Capture the cell that displays the provided text and extract its (X, Y) central coordinate. 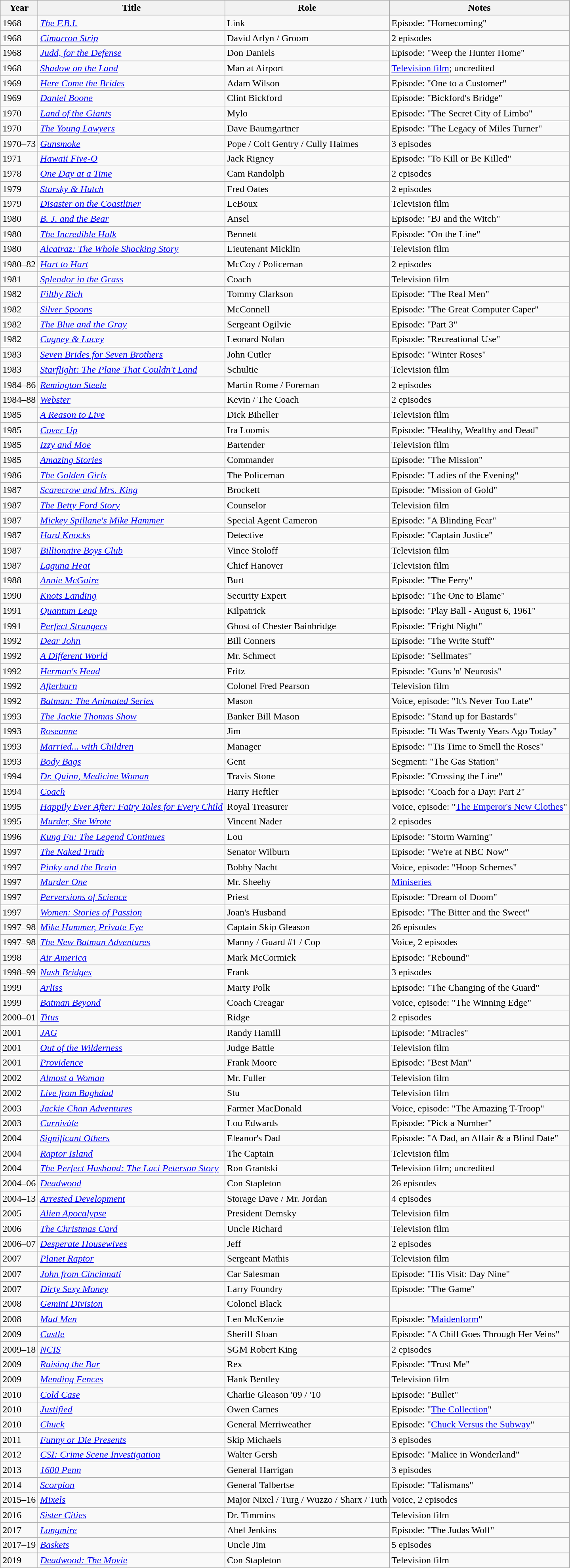
Episode: "We're at NBC Now" (479, 852)
Episode: "The Secret City of Limbo" (479, 113)
Episode: "Weep the Hunter Home" (479, 53)
1984–88 (19, 400)
1986 (19, 475)
2006–07 (19, 1244)
Manager (307, 746)
Manny / Guard #1 / Cop (307, 942)
Year (19, 8)
Billionaire Boys Club (132, 550)
Afterburn (132, 686)
2015–16 (19, 1500)
Cover Up (132, 430)
Episode: "Winter Roses" (479, 354)
Counselor (307, 505)
John Cutler (307, 354)
Perversions of Science (132, 897)
Gemini Division (132, 1304)
Fred Oates (307, 189)
Bill Conners (307, 641)
Nash Bridges (132, 972)
The Betty Ford Story (132, 505)
Cimarron Strip (132, 38)
Titus (132, 1018)
Castle (132, 1334)
A Reason to Live (132, 415)
Stu (307, 1093)
2013 (19, 1470)
Episode: "Best Man" (479, 1063)
Ridge (307, 1018)
Episode: "The Write Stuff" (479, 641)
Bennett (307, 234)
Frank (307, 972)
Banker Bill Mason (307, 716)
Arliss (132, 988)
Episode: "The One to Blame" (479, 596)
Here Come the Brides (132, 83)
1998 (19, 957)
Ghost of Chester Bainbridge (307, 626)
Episode: "A Chill Goes Through Her Veins" (479, 1334)
Daniel Boone (132, 98)
Episode: "The Changing of the Guard" (479, 988)
Episode: "Bullet" (479, 1394)
Ron Grantski (307, 1168)
Deadwood: The Movie (132, 1560)
Uncle Richard (307, 1229)
Chuck (132, 1425)
Episode: "Maidenform" (479, 1319)
The Incredible Hulk (132, 234)
Episode: "Fright Night" (479, 626)
Special Agent Cameron (307, 520)
Episode: "The Collection" (479, 1410)
Kung Fu: The Legend Continues (132, 837)
Storage Dave / Mr. Jordan (307, 1199)
Desperate Housewives (132, 1244)
Roseanne (132, 731)
Episode: "Guns 'n' Neurosis" (479, 671)
Planet Raptor (132, 1259)
General Harrigan (307, 1470)
Lieutenant Micklin (307, 249)
Dave Baumgartner (307, 128)
Larry Foundry (307, 1289)
Farmer MacDonald (307, 1108)
Miniseries (479, 882)
Kevin / The Coach (307, 400)
Role (307, 8)
Joan's Husband (307, 912)
Episode: "Stand up for Bastards" (479, 716)
Alcatraz: The Whole Shocking Story (132, 249)
Episode: "Ladies of the Evening" (479, 475)
Voice, episode: "It's Never Too Late" (479, 701)
Voice, episode: "Hoop Schemes" (479, 867)
Sister Cities (132, 1515)
The Captain (307, 1153)
The Jackie Thomas Show (132, 716)
David Arlyn / Groom (307, 38)
Dr. Timmins (307, 1515)
Webster (132, 400)
Kilpatrick (307, 611)
Dear John (132, 641)
Mark McCormick (307, 957)
Judd, for the Defense (132, 53)
Episode: "Part 3" (479, 324)
Mr. Sheehy (307, 882)
2017 (19, 1530)
Episode: "BJ and the Witch" (479, 219)
Segment: "The Gas Station" (479, 761)
Starsky & Hutch (132, 189)
1990 (19, 596)
1970–73 (19, 143)
Episode: "Talismans" (479, 1485)
Episode: "Chuck Versus the Subway" (479, 1425)
Episode: "Recreational Use" (479, 339)
Episode: "The Legacy of Miles Turner" (479, 128)
Eleanor's Dad (307, 1138)
Leonard Nolan (307, 339)
Sheriff Sloan (307, 1334)
John from Cincinnati (132, 1274)
1996 (19, 837)
5 episodes (479, 1545)
Episode: "'Tis Time to Smell the Roses" (479, 746)
Deadwood (132, 1184)
Jeff (307, 1244)
Dr. Quinn, Medicine Woman (132, 776)
Baskets (132, 1545)
Episode: "To Kill or Be Killed" (479, 158)
Episode: "Crossing the Line" (479, 776)
Scarecrow and Mrs. King (132, 490)
Filthy Rich (132, 294)
NCIS (132, 1349)
McCoy / Policeman (307, 264)
Starflight: The Plane That Couldn't Land (132, 369)
Significant Others (132, 1138)
Seven Brides for Seven Brothers (132, 354)
Air America (132, 957)
Episode: "The Great Computer Caper" (479, 309)
Judge Battle (307, 1048)
One Day at a Time (132, 173)
2006 (19, 1229)
Remington Steele (132, 384)
Title (132, 8)
1980–82 (19, 264)
Link (307, 23)
Murder One (132, 882)
Owen Carnes (307, 1410)
Mad Men (132, 1319)
1998–99 (19, 972)
Colonel Fred Pearson (307, 686)
Herman's Head (132, 671)
Episode: "Captain Justice" (479, 535)
Martin Rome / Foreman (307, 384)
Ansel (307, 219)
Bobby Nacht (307, 867)
Mr. Fuller (307, 1078)
Happily Ever After: Fairy Tales for Every Child (132, 807)
Colonel Black (307, 1304)
Mike Hammer, Private Eye (132, 927)
2017–19 (19, 1545)
Notes (479, 8)
Randy Hamill (307, 1033)
Episode: "Healthy, Wealthy and Dead" (479, 430)
Sergeant Ogilvie (307, 324)
Jack Rigney (307, 158)
Vincent Nader (307, 822)
Len McKenzie (307, 1319)
2014 (19, 1485)
Episode: "Trust Me" (479, 1364)
Man at Airport (307, 68)
Silver Spoons (132, 309)
Shadow on the Land (132, 68)
Dirty Sexy Money (132, 1289)
2011 (19, 1440)
Voice, episode: "The Emperor's New Clothes" (479, 807)
Jackie Chan Adventures (132, 1108)
B. J. and the Bear (132, 219)
Cam Randolph (307, 173)
Episode: "It Was Twenty Years Ago Today" (479, 731)
Episode: "Mission of Gold" (479, 490)
Mylo (307, 113)
Married... with Children (132, 746)
Episode: "The Judas Wolf" (479, 1530)
Pinky and the Brain (132, 867)
Batman: The Animated Series (132, 701)
Rex (307, 1364)
Episode: "A Dad, an Affair & a Blind Date" (479, 1138)
Brockett (307, 490)
Harry Heftler (307, 792)
Detective (307, 535)
Pope / Colt Gentry / Cully Haimes (307, 143)
Gunsmoke (132, 143)
Quantum Leap (132, 611)
2016 (19, 1515)
The Blue and the Gray (132, 324)
Episode: "The Ferry" (479, 580)
Vince Stoloff (307, 550)
Royal Treasurer (307, 807)
Hank Bentley (307, 1379)
Sergeant Mathis (307, 1259)
General Talbertse (307, 1485)
Episode: "Homecoming" (479, 23)
1971 (19, 158)
Uncle Jim (307, 1545)
2004–06 (19, 1184)
The Golden Girls (132, 475)
Priest (307, 897)
Episode: "The Bitter and the Sweet" (479, 912)
Scorpion (132, 1485)
1978 (19, 173)
Burt (307, 580)
Walter Gersh (307, 1455)
Frank Moore (307, 1063)
1600 Penn (132, 1470)
1988 (19, 580)
Alien Apocalypse (132, 1214)
Longmire (132, 1530)
Abel Jenkins (307, 1530)
Episode: "Bickford's Bridge" (479, 98)
The Christmas Card (132, 1229)
Voice, episode: "The Amazing T-Troop" (479, 1108)
Adam Wilson (307, 83)
2005 (19, 1214)
2004–13 (19, 1199)
The Young Lawyers (132, 128)
Murder, She Wrote (132, 822)
Mixels (132, 1500)
Justified (132, 1410)
Episode: "Coach for a Day: Part 2" (479, 792)
CSI: Crime Scene Investigation (132, 1455)
2012 (19, 1455)
SGM Robert King (307, 1349)
The New Batman Adventures (132, 942)
Travis Stone (307, 776)
Cagney & Lacey (132, 339)
Knots Landing (132, 596)
A Different World (132, 656)
The Naked Truth (132, 852)
JAG (132, 1033)
Episode: "Miracles" (479, 1033)
Almost a Woman (132, 1078)
Disaster on the Coastliner (132, 204)
Episode: "Dream of Doom" (479, 897)
Schultie (307, 369)
Dick Biheller (307, 415)
Episode: "Rebound" (479, 957)
Tommy Clarkson (307, 294)
Gent (307, 761)
Hard Knocks (132, 535)
Clint Bickford (307, 98)
Raising the Bar (132, 1364)
Security Expert (307, 596)
Carnivàle (132, 1123)
Mending Fences (132, 1379)
The Perfect Husband: The Laci Peterson Story (132, 1168)
Bartender (307, 445)
McConnell (307, 309)
Episode: "Storm Warning" (479, 837)
Laguna Heat (132, 565)
Episode: "The Real Men" (479, 294)
Providence (132, 1063)
Perfect Strangers (132, 626)
Fritz (307, 671)
Hart to Hart (132, 264)
Charlie Gleason '09 / '10 (307, 1394)
Episode: "Pick a Number" (479, 1123)
Mr. Schmect (307, 656)
Land of the Giants (132, 113)
Episode: "The Mission" (479, 460)
Out of the Wilderness (132, 1048)
Mickey Spillane's Mike Hammer (132, 520)
Izzy and Moe (132, 445)
2009–18 (19, 1349)
Arrested Development (132, 1199)
Car Salesman (307, 1274)
Jim (307, 731)
Commander (307, 460)
Skip Michaels (307, 1440)
Annie McGuire (132, 580)
Don Daniels (307, 53)
1984–86 (19, 384)
Episode: "A Blinding Fear" (479, 520)
Batman Beyond (132, 1003)
Body Bags (132, 761)
LeBoux (307, 204)
The F.B.I. (132, 23)
Splendor in the Grass (132, 279)
Major Nixel / Turg / Wuzzo / Sharx / Tuth (307, 1500)
Episode: "Play Ball - August 6, 1961" (479, 611)
Raptor Island (132, 1153)
Cold Case (132, 1394)
2000–01 (19, 1018)
Funny or Die Presents (132, 1440)
Captain Skip Gleason (307, 927)
Coach Creagar (307, 1003)
4 episodes (479, 1199)
Episode: "His Visit: Day Nine" (479, 1274)
Lou Edwards (307, 1123)
Mason (307, 701)
Chief Hanover (307, 565)
2019 (19, 1560)
Episode: "Sellmates" (479, 656)
Senator Wilburn (307, 852)
Episode: "One to a Customer" (479, 83)
President Demsky (307, 1214)
Episode: "Malice in Wonderland" (479, 1455)
Episode: "The Game" (479, 1289)
The Policeman (307, 475)
1981 (19, 279)
Voice, episode: "The Winning Edge" (479, 1003)
Episode: "On the Line" (479, 234)
Marty Polk (307, 988)
Lou (307, 837)
Live from Baghdad (132, 1093)
Amazing Stories (132, 460)
General Merriweather (307, 1425)
Hawaii Five-O (132, 158)
Women: Stories of Passion (132, 912)
Ira Loomis (307, 430)
